Pinpoint the cell where the given text exists, returning its (x, y) midpoint coordinate. 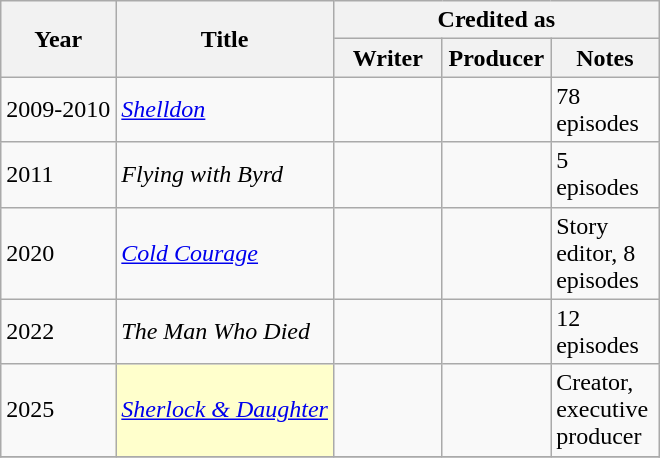
Creator, executive producer (606, 410)
2020 (58, 253)
Producer (496, 58)
Credited as (496, 20)
Cold Courage (225, 253)
Story editor, 8 episodes (606, 253)
78 episodes (606, 110)
5 episodes (606, 174)
Writer (388, 58)
Flying with Byrd (225, 174)
Notes (606, 58)
2025 (58, 410)
2022 (58, 332)
2009-2010 (58, 110)
Shelldon (225, 110)
The Man Who Died (225, 332)
Sherlock & Daughter (225, 410)
Year (58, 39)
2011 (58, 174)
12 episodes (606, 332)
Title (225, 39)
